Extract the [x, y] coordinate from the center of the cell holding the provided text.  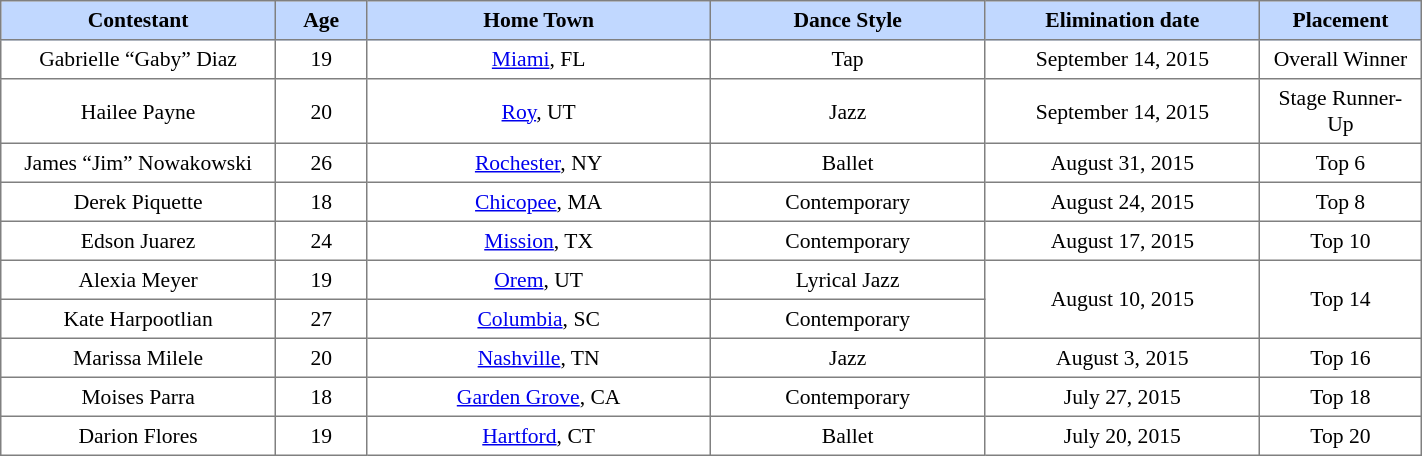
August 17, 2015 [1122, 240]
Derek Piquette [138, 202]
Overall Winner [1341, 60]
Stage Runner-Up [1341, 111]
Contestant [138, 20]
Edson Juarez [138, 240]
August 10, 2015 [1122, 299]
Alexia Meyer [138, 280]
Kate Harpootlian [138, 318]
Top 16 [1341, 358]
Hailee Payne [138, 111]
26 [321, 162]
Columbia, SC [538, 318]
Top 20 [1341, 436]
James “Jim” Nowakowski [138, 162]
Home Town [538, 20]
July 27, 2015 [1122, 396]
Top 8 [1341, 202]
Darion Flores [138, 436]
August 3, 2015 [1122, 358]
August 24, 2015 [1122, 202]
Top 10 [1341, 240]
Top 6 [1341, 162]
Mission, TX [538, 240]
Dance Style [848, 20]
Marissa Milele [138, 358]
Miami, FL [538, 60]
Garden Grove, CA [538, 396]
Hartford, CT [538, 436]
Age [321, 20]
Moises Parra [138, 396]
Top 14 [1341, 299]
July 20, 2015 [1122, 436]
Gabrielle “Gaby” Diaz [138, 60]
24 [321, 240]
Tap [848, 60]
Nashville, TN [538, 358]
Top 18 [1341, 396]
Roy, UT [538, 111]
Placement [1341, 20]
27 [321, 318]
August 31, 2015 [1122, 162]
Elimination date [1122, 20]
Rochester, NY [538, 162]
Lyrical Jazz [848, 280]
Orem, UT [538, 280]
Chicopee, MA [538, 202]
